Capture the cell that displays the provided text and extract its (x, y) central coordinate. 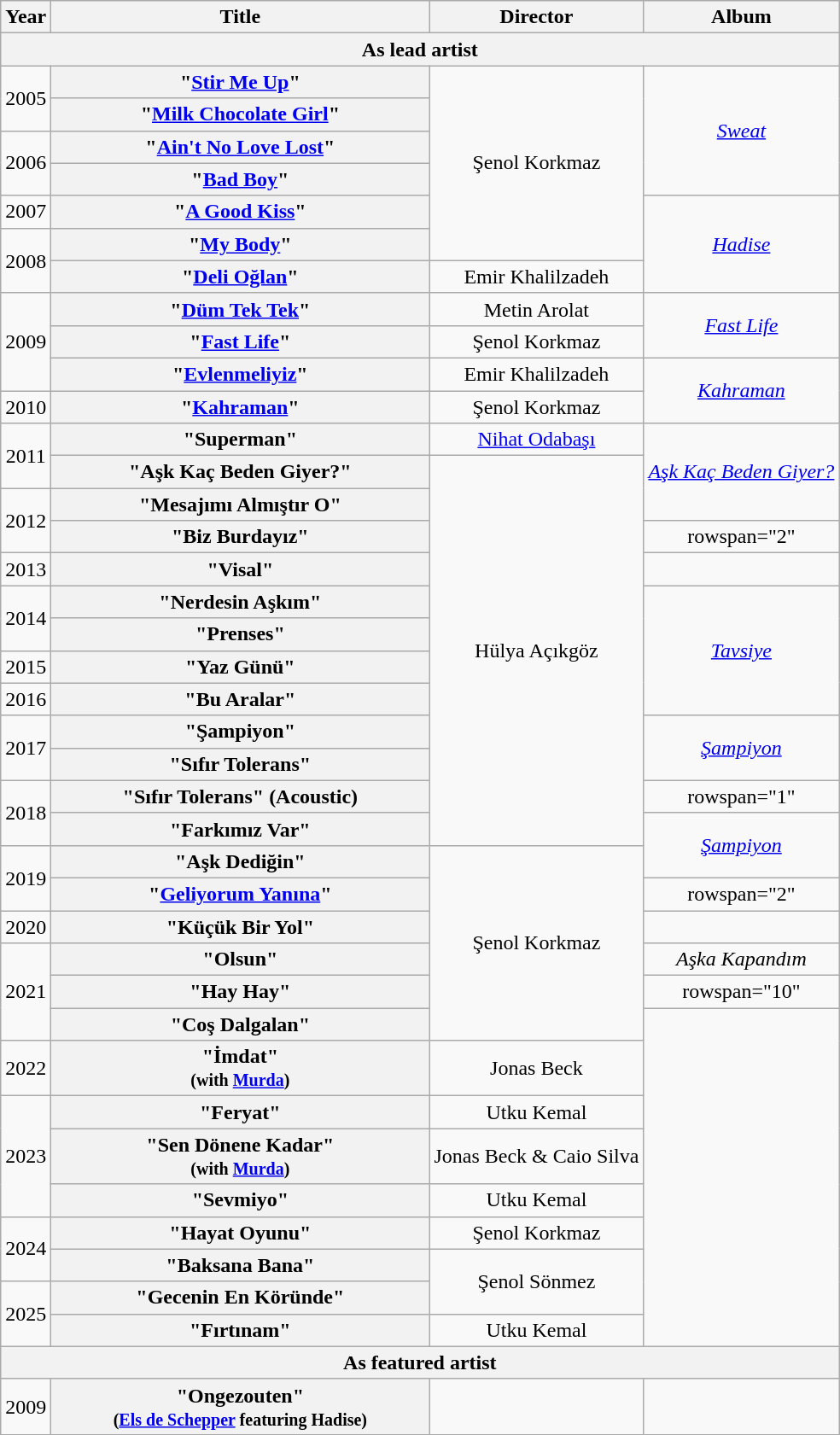
2006 (26, 163)
"Sevmiyo" (241, 1200)
2020 (26, 926)
"Yaz Günü" (241, 667)
Sweat (741, 131)
"Visal" (241, 569)
"Stir Me Up" (241, 82)
2008 (26, 260)
"A Good Kiss" (241, 212)
rowspan="1" (741, 796)
"Şampiyon" (241, 732)
Nihat Odabaşı (536, 440)
"Düm Tek Tek" (241, 309)
"My Body" (241, 244)
"İmdat"(with Murda) (241, 1069)
"Milk Chocolate Girl" (241, 114)
Aşk Kaç Beden Giyer? (741, 472)
2014 (26, 618)
"Gecenin En Köründe" (241, 1298)
Jonas Beck (536, 1069)
"Geliyorum Yanına" (241, 894)
2013 (26, 569)
2023 (26, 1156)
"Bu Aralar" (241, 699)
"Baksana Bana" (241, 1265)
"Ongezouten"(Els de Schepper featuring Hadise) (241, 1407)
2005 (26, 98)
Fast Life (741, 325)
Tavsiye (741, 650)
"Aşk Dediğin" (241, 861)
"Deli Oğlan" (241, 277)
Kahraman (741, 390)
2024 (26, 1249)
2007 (26, 212)
2017 (26, 748)
"Aşk Kaç Beden Giyer?" (241, 472)
As featured artist (420, 1362)
Jonas Beck & Caio Silva (536, 1156)
"Küçük Bir Yol" (241, 926)
2025 (26, 1314)
"Bad Boy" (241, 179)
"Fast Life" (241, 341)
"Hay Hay" (241, 992)
"Nerdesin Aşkım" (241, 602)
"Mesajımı Almıştır O" (241, 505)
Hadise (741, 244)
"Olsun" (241, 960)
"Sıfır Tolerans" (241, 764)
"Ain't No Love Lost" (241, 147)
"Sen Dönene Kadar"(with Murda) (241, 1156)
"Farkımız Var" (241, 829)
"Hayat Oyunu" (241, 1233)
"Evlenmeliyiz" (241, 374)
2018 (26, 813)
As lead artist (420, 50)
"Fırtınam" (241, 1330)
"Coş Dalgalan" (241, 1024)
Director (536, 17)
"Prenses" (241, 634)
2010 (26, 407)
Metin Arolat (536, 309)
2015 (26, 667)
"Feryat" (241, 1112)
"Biz Burdayız" (241, 537)
"Kahraman" (241, 407)
2016 (26, 699)
Aşka Kapandım (741, 960)
Title (241, 17)
Album (741, 17)
2012 (26, 521)
2011 (26, 456)
"Sıfır Tolerans" (Acoustic) (241, 796)
2022 (26, 1069)
Year (26, 17)
2019 (26, 878)
Hülya Açıkgöz (536, 650)
2021 (26, 992)
Şenol Sönmez (536, 1281)
"Superman" (241, 440)
rowspan="10" (741, 992)
